Determine the (x, y) coordinate at the center of the cell enclosing the given text.  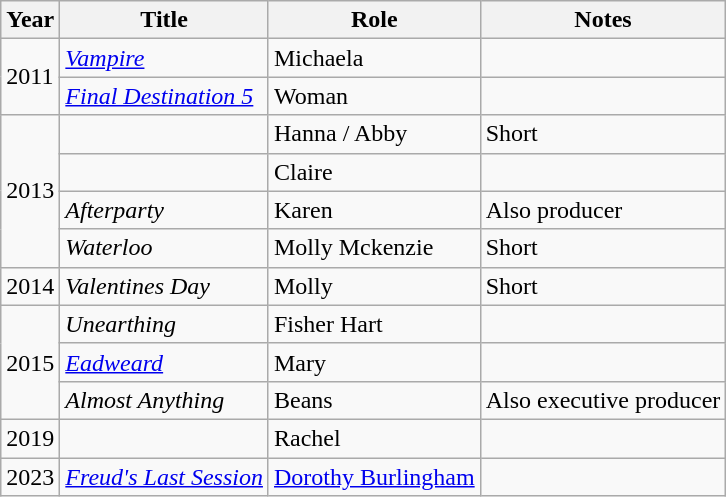
Waterloo (164, 248)
Valentines Day (164, 286)
Year (30, 20)
Eadweard (164, 362)
Almost Anything (164, 400)
Mary (374, 362)
Notes (603, 20)
Fisher Hart (374, 324)
Karen (374, 210)
Molly Mckenzie (374, 248)
2013 (30, 191)
Michaela (374, 58)
Role (374, 20)
Woman (374, 96)
Claire (374, 172)
Beans (374, 400)
Also executive producer (603, 400)
2019 (30, 438)
Hanna / Abby (374, 134)
2014 (30, 286)
2015 (30, 362)
Final Destination 5 (164, 96)
Title (164, 20)
Afterparty (164, 210)
Rachel (374, 438)
2011 (30, 77)
Freud's Last Session (164, 477)
Molly (374, 286)
Vampire (164, 58)
Unearthing (164, 324)
Dorothy Burlingham (374, 477)
2023 (30, 477)
Also producer (603, 210)
